Extract the (X, Y) coordinate from the center of the cell holding the provided text.  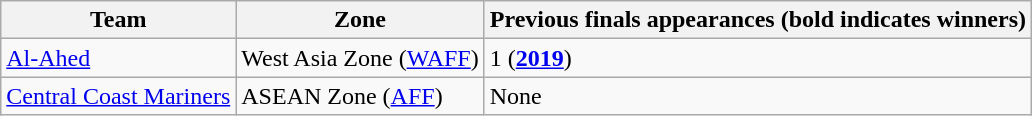
Team (118, 20)
Al-Ahed (118, 58)
West Asia Zone (WAFF) (360, 58)
1 (2019) (758, 58)
Central Coast Mariners (118, 96)
None (758, 96)
Zone (360, 20)
Previous finals appearances (bold indicates winners) (758, 20)
ASEAN Zone (AFF) (360, 96)
